Scan for the cell matching the given text and deliver its [x, y] coordinate at center. 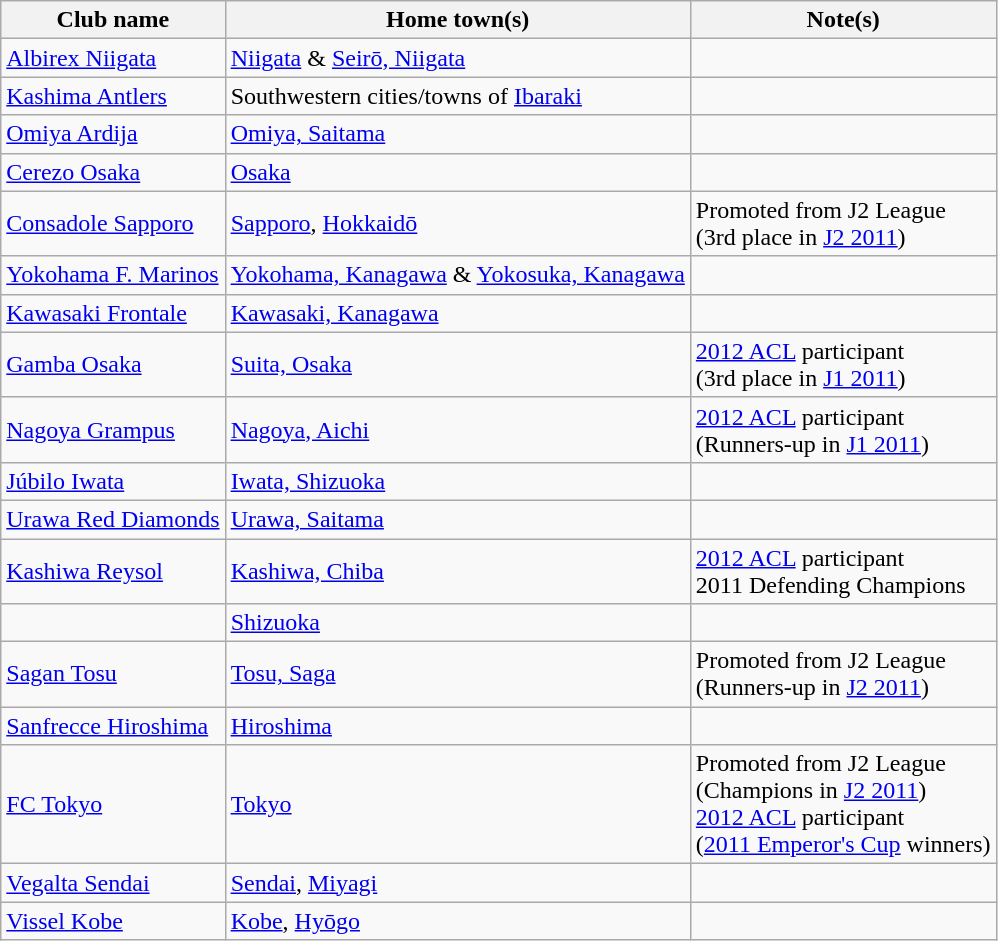
Note(s) [843, 20]
2012 ACL participant(3rd place in J1 2011) [843, 364]
Yokohama, Kanagawa & Yokosuka, Kanagawa [458, 275]
Vegalta Sendai [113, 883]
Nagoya Grampus [113, 430]
Kashiwa, Chiba [458, 570]
FC Tokyo [113, 804]
Júbilo Iwata [113, 481]
Niigata & Seirō, Niigata [458, 58]
Hiroshima [458, 726]
Tosu, Saga [458, 674]
Kobe, Hyōgo [458, 921]
Suita, Osaka [458, 364]
Southwestern cities/towns of Ibaraki [458, 96]
Tokyo [458, 804]
Sanfrecce Hiroshima [113, 726]
Iwata, Shizuoka [458, 481]
Kawasaki Frontale [113, 313]
Omiya Ardija [113, 134]
Kawasaki, Kanagawa [458, 313]
Vissel Kobe [113, 921]
Osaka [458, 172]
Sapporo, Hokkaidō [458, 224]
Sagan Tosu [113, 674]
2012 ACL participant(Runners-up in J1 2011) [843, 430]
Promoted from J2 League(Runners-up in J2 2011) [843, 674]
Home town(s) [458, 20]
Albirex Niigata [113, 58]
Urawa Red Diamonds [113, 519]
Urawa, Saitama [458, 519]
Sendai, Miyagi [458, 883]
Promoted from J2 League (3rd place in J2 2011) [843, 224]
Cerezo Osaka [113, 172]
Omiya, Saitama [458, 134]
Kashima Antlers [113, 96]
Club name [113, 20]
Promoted from J2 League (Champions in J2 2011)2012 ACL participant (2011 Emperor's Cup winners) [843, 804]
Shizuoka [458, 623]
Kashiwa Reysol [113, 570]
2012 ACL participant2011 Defending Champions [843, 570]
Gamba Osaka [113, 364]
Nagoya, Aichi [458, 430]
Consadole Sapporo [113, 224]
Yokohama F. Marinos [113, 275]
